Determine the [X, Y] coordinate at the center of the cell enclosing the given text.  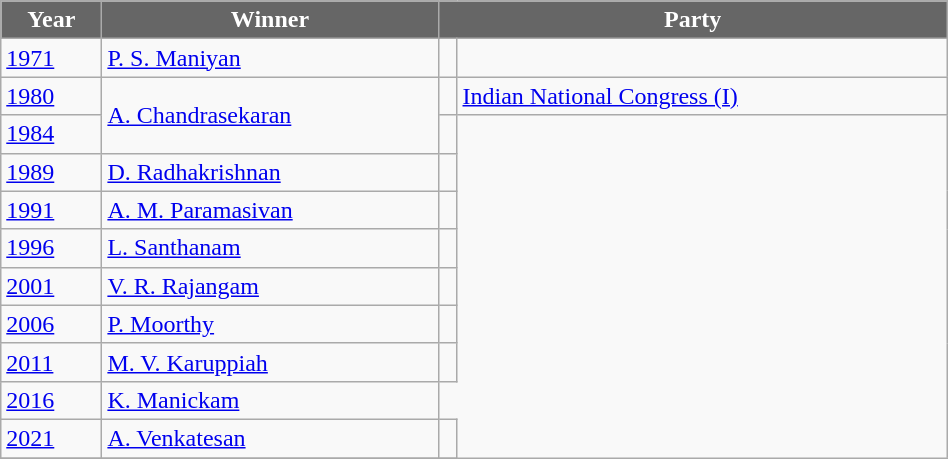
L. Santhanam [270, 248]
Winner [270, 20]
M. V. Karuppiah [270, 362]
Indian National Congress (I) [702, 96]
1989 [52, 172]
A. M. Paramasivan [270, 210]
K. Manickam [270, 400]
2001 [52, 286]
A. Chandrasekaran [270, 115]
1984 [52, 134]
1996 [52, 248]
P. Moorthy [270, 324]
V. R. Rajangam [270, 286]
P. S. Maniyan [270, 58]
1980 [52, 96]
2021 [52, 438]
2006 [52, 324]
2016 [52, 400]
1991 [52, 210]
A. Venkatesan [270, 438]
2011 [52, 362]
1971 [52, 58]
D. Radhakrishnan [270, 172]
Year [52, 20]
Party [692, 20]
